Capture the cell that displays the provided text and extract its [x, y] central coordinate. 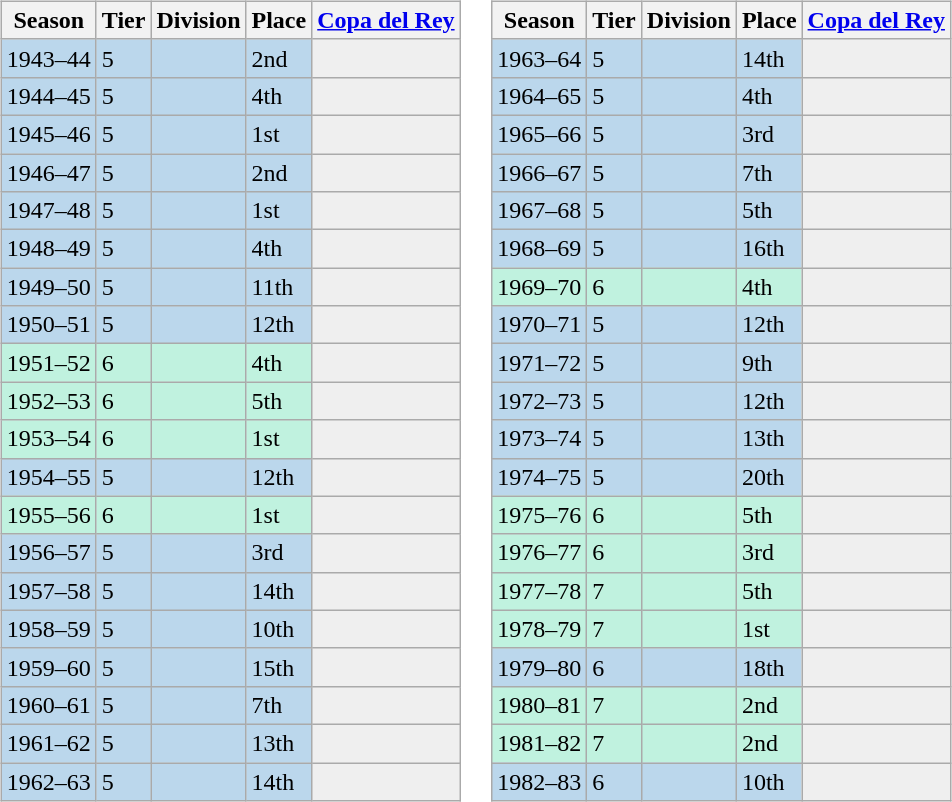
1967–68 [540, 211]
11th [279, 287]
1971–72 [540, 363]
1968–69 [540, 249]
1978–79 [540, 629]
1980–81 [540, 705]
1974–75 [540, 477]
1965–66 [540, 134]
1950–51 [48, 325]
1962–63 [48, 781]
1943–44 [48, 58]
15th [279, 667]
1947–48 [48, 211]
1948–49 [48, 249]
1944–45 [48, 96]
1955–56 [48, 515]
1949–50 [48, 287]
1958–59 [48, 629]
1972–73 [540, 401]
1966–67 [540, 173]
1946–47 [48, 173]
1956–57 [48, 553]
1953–54 [48, 439]
1964–65 [540, 96]
16th [769, 249]
1945–46 [48, 134]
9th [769, 363]
1977–78 [540, 591]
1957–58 [48, 591]
1961–62 [48, 743]
1979–80 [540, 667]
1973–74 [540, 439]
1959–60 [48, 667]
20th [769, 477]
1976–77 [540, 553]
1963–64 [540, 58]
1960–61 [48, 705]
1952–53 [48, 401]
1954–55 [48, 477]
1951–52 [48, 363]
1982–83 [540, 781]
18th [769, 667]
1969–70 [540, 287]
1975–76 [540, 515]
1981–82 [540, 743]
1970–71 [540, 325]
